Extract the [X, Y] coordinate from the center of the cell holding the provided text.  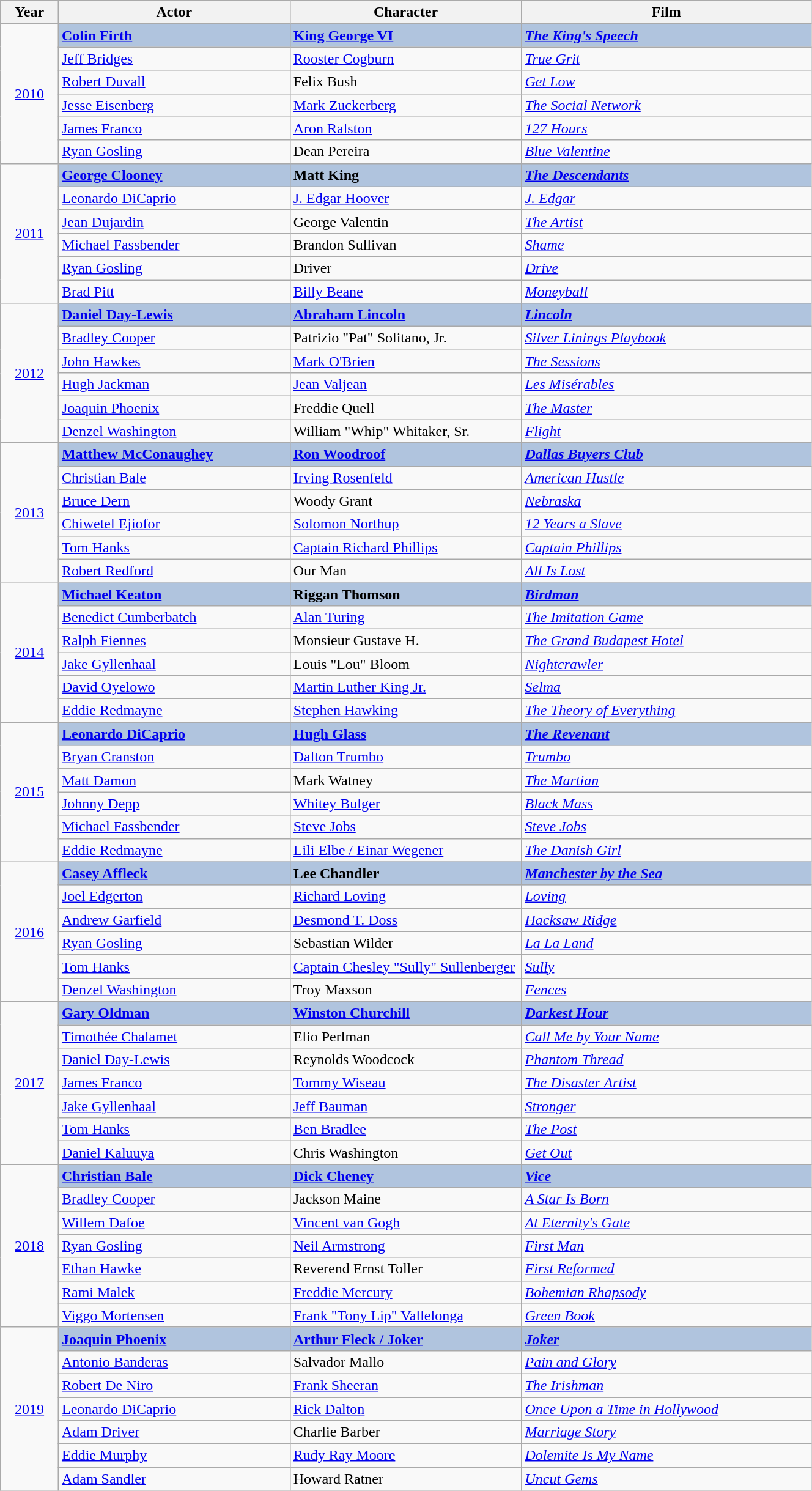
2015 [29, 792]
The Imitation Game [666, 617]
David Oyelowo [174, 687]
Selma [666, 687]
2018 [29, 1246]
Birdman [666, 594]
Freddie Mercury [406, 1292]
Mark O'Brien [406, 361]
The Danish Girl [666, 850]
Brad Pitt [174, 292]
Stronger [666, 1106]
Howard Ratner [406, 1479]
Matt King [406, 175]
2013 [29, 512]
Mark Zuckerberg [406, 105]
Year [29, 12]
Richard Loving [406, 897]
Fences [666, 990]
Silver Linings Playbook [666, 338]
First Reformed [666, 1269]
Desmond T. Doss [406, 920]
Gary Oldman [174, 1013]
Jeff Bauman [406, 1106]
Reynolds Woodcock [406, 1060]
Ron Woodroof [406, 454]
Sebastian Wilder [406, 943]
Eddie Murphy [174, 1456]
A Star Is Born [666, 1199]
Les Misérables [666, 385]
Daniel Kaluuya [174, 1153]
The Revenant [666, 734]
Salvador Mallo [406, 1362]
Vice [666, 1176]
Lee Chandler [406, 873]
Bruce Dern [174, 501]
Captain Phillips [666, 547]
Our Man [406, 571]
Michael Keaton [174, 594]
Charlie Barber [406, 1432]
Dolemite Is My Name [666, 1456]
First Man [666, 1246]
2014 [29, 652]
The Descendants [666, 175]
Rick Dalton [406, 1408]
2011 [29, 233]
Frank Sheeran [406, 1385]
Neil Armstrong [406, 1246]
La La Land [666, 943]
Dick Cheney [406, 1176]
Felix Bush [406, 82]
True Grit [666, 59]
Chiwetel Ejiofor [174, 524]
2016 [29, 931]
All Is Lost [666, 571]
Flight [666, 431]
Patrizio "Pat" Solitano, Jr. [406, 338]
Elio Perlman [406, 1037]
The King's Speech [666, 35]
Adam Sandler [174, 1479]
Timothée Chalamet [174, 1037]
Brandon Sullivan [406, 245]
12 Years a Slave [666, 524]
Tommy Wiseau [406, 1083]
Shame [666, 245]
Jean Dujardin [174, 221]
Dalton Trumbo [406, 757]
Arthur Fleck / Joker [406, 1339]
The Sessions [666, 361]
Andrew Garfield [174, 920]
Viggo Mortensen [174, 1315]
J. Edgar Hoover [406, 198]
King George VI [406, 35]
Rudy Ray Moore [406, 1456]
Martin Luther King Jr. [406, 687]
Robert Duvall [174, 82]
George Valentin [406, 221]
Chris Washington [406, 1153]
2012 [29, 373]
Woody Grant [406, 501]
Vincent van Gogh [406, 1223]
Alan Turing [406, 617]
Colin Firth [174, 35]
Jeff Bridges [174, 59]
Get Out [666, 1153]
J. Edgar [666, 198]
Drive [666, 268]
Ralph Fiennes [174, 640]
Benedict Cumberbatch [174, 617]
The Artist [666, 221]
127 Hours [666, 128]
Pain and Glory [666, 1362]
Character [406, 12]
Frank "Tony Lip" Vallelonga [406, 1315]
Ethan Hawke [174, 1269]
Jesse Eisenberg [174, 105]
George Clooney [174, 175]
The Post [666, 1130]
John Hawkes [174, 361]
Film [666, 12]
Captain Richard Phillips [406, 547]
Bohemian Rhapsody [666, 1292]
Phantom Thread [666, 1060]
The Theory of Everything [666, 711]
Adam Driver [174, 1432]
Irving Rosenfeld [406, 478]
Ben Bradlee [406, 1130]
The Grand Budapest Hotel [666, 640]
Darkest Hour [666, 1013]
The Disaster Artist [666, 1083]
Rami Malek [174, 1292]
American Hustle [666, 478]
Aron Ralston [406, 128]
Billy Beane [406, 292]
Matthew McConaughey [174, 454]
Rooster Cogburn [406, 59]
Hugh Glass [406, 734]
Matt Damon [174, 780]
Actor [174, 12]
Lincoln [666, 315]
Troy Maxson [406, 990]
Robert De Niro [174, 1385]
Uncut Gems [666, 1479]
Whitey Bulger [406, 804]
Winston Churchill [406, 1013]
Joker [666, 1339]
Freddie Quell [406, 408]
Johnny Depp [174, 804]
Stephen Hawking [406, 711]
At Eternity's Gate [666, 1223]
Monsieur Gustave H. [406, 640]
Joel Edgerton [174, 897]
Captain Chesley "Sully" Sullenberger [406, 966]
Solomon Northup [406, 524]
Willem Dafoe [174, 1223]
Lili Elbe / Einar Wegener [406, 850]
The Irishman [666, 1385]
2017 [29, 1082]
Get Low [666, 82]
Marriage Story [666, 1432]
Blue Valentine [666, 152]
Driver [406, 268]
William "Whip" Whitaker, Sr. [406, 431]
The Social Network [666, 105]
Call Me by Your Name [666, 1037]
Trumbo [666, 757]
Jackson Maine [406, 1199]
Hugh Jackman [174, 385]
Riggan Thomson [406, 594]
Manchester by the Sea [666, 873]
Moneyball [666, 292]
The Master [666, 408]
Louis "Lou" Bloom [406, 664]
Bryan Cranston [174, 757]
Abraham Lincoln [406, 315]
2010 [29, 94]
Sully [666, 966]
Nightcrawler [666, 664]
Loving [666, 897]
2019 [29, 1408]
Dean Pereira [406, 152]
Once Upon a Time in Hollywood [666, 1408]
Mark Watney [406, 780]
Jean Valjean [406, 385]
Nebraska [666, 501]
Hacksaw Ridge [666, 920]
The Martian [666, 780]
Green Book [666, 1315]
Casey Affleck [174, 873]
Robert Redford [174, 571]
Reverend Ernst Toller [406, 1269]
Black Mass [666, 804]
Antonio Banderas [174, 1362]
Dallas Buyers Club [666, 454]
